Pinpoint the cell where the given text exists, returning its [X, Y] midpoint coordinate. 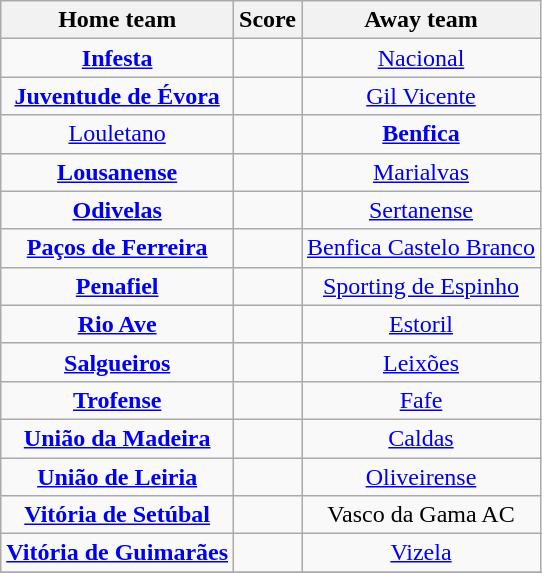
Lousanense [118, 172]
União de Leiria [118, 477]
Caldas [422, 438]
Fafe [422, 400]
Gil Vicente [422, 96]
Benfica [422, 134]
Louletano [118, 134]
Marialvas [422, 172]
Nacional [422, 58]
Rio Ave [118, 324]
Vasco da Gama AC [422, 515]
Vitória de Guimarães [118, 553]
Paços de Ferreira [118, 248]
União da Madeira [118, 438]
Sporting de Espinho [422, 286]
Vitória de Setúbal [118, 515]
Vizela [422, 553]
Benfica Castelo Branco [422, 248]
Juventude de Évora [118, 96]
Away team [422, 20]
Infesta [118, 58]
Sertanense [422, 210]
Score [268, 20]
Penafiel [118, 286]
Trofense [118, 400]
Odivelas [118, 210]
Estoril [422, 324]
Salgueiros [118, 362]
Leixões [422, 362]
Home team [118, 20]
Oliveirense [422, 477]
